Detect which cell encompasses the target text, then output its [X, Y] center coordinate. 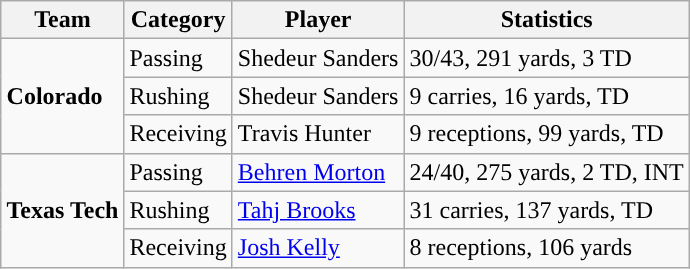
Statistics [546, 20]
9 receptions, 99 yards, TD [546, 134]
8 receptions, 106 yards [546, 248]
Colorado [62, 96]
Behren Morton [318, 172]
Player [318, 20]
Texas Tech [62, 210]
30/43, 291 yards, 3 TD [546, 58]
Travis Hunter [318, 134]
31 carries, 137 yards, TD [546, 210]
Team [62, 20]
Josh Kelly [318, 248]
24/40, 275 yards, 2 TD, INT [546, 172]
Category [178, 20]
9 carries, 16 yards, TD [546, 96]
Tahj Brooks [318, 210]
